Find where the given text appears and provide that cell's center as [X, Y] coordinate. 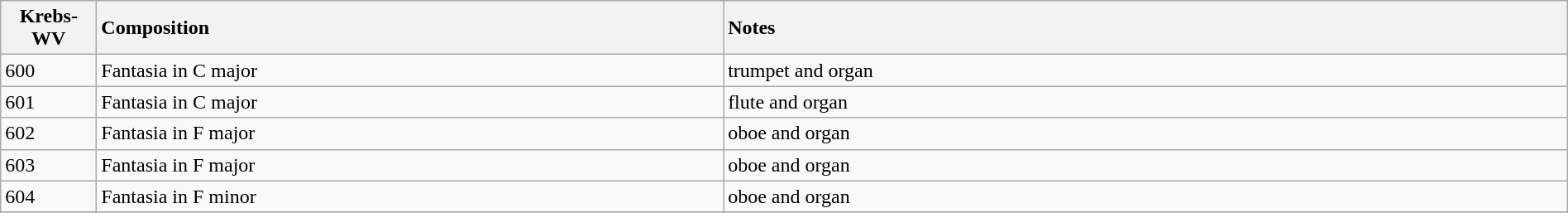
600 [49, 70]
601 [49, 102]
Composition [410, 28]
Krebs-WV [49, 28]
trumpet and organ [1146, 70]
602 [49, 133]
Fantasia in F minor [410, 196]
Notes [1146, 28]
flute and organ [1146, 102]
604 [49, 196]
603 [49, 165]
